Find where the given text appears and provide that cell's center as (X, Y) coordinate. 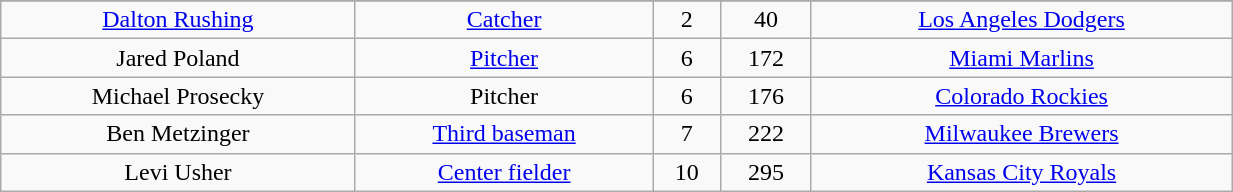
10 (687, 172)
2 (687, 20)
Colorado Rockies (1021, 96)
176 (766, 96)
Michael Prosecky (178, 96)
295 (766, 172)
Catcher (504, 20)
Center fielder (504, 172)
Los Angeles Dodgers (1021, 20)
40 (766, 20)
Jared Poland (178, 58)
172 (766, 58)
Third baseman (504, 134)
7 (687, 134)
Ben Metzinger (178, 134)
222 (766, 134)
Kansas City Royals (1021, 172)
Dalton Rushing (178, 20)
Levi Usher (178, 172)
Milwaukee Brewers (1021, 134)
Miami Marlins (1021, 58)
